Detect which cell encompasses the target text, then output its (x, y) center coordinate. 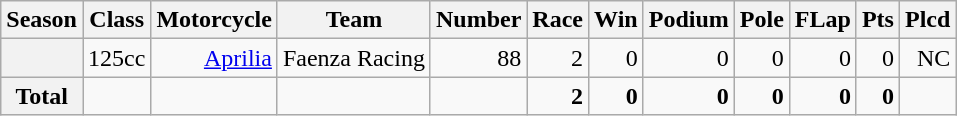
Faenza Racing (354, 58)
Pole (762, 20)
Season (42, 20)
Race (558, 20)
Podium (688, 20)
FLap (822, 20)
Pts (878, 20)
Team (354, 20)
Total (42, 96)
88 (478, 58)
Number (478, 20)
Motorcycle (214, 20)
Win (616, 20)
Aprilia (214, 58)
NC (927, 58)
Plcd (927, 20)
Class (116, 20)
125cc (116, 58)
